Identify which cell holds the provided text, then report its [x, y] central coordinate. 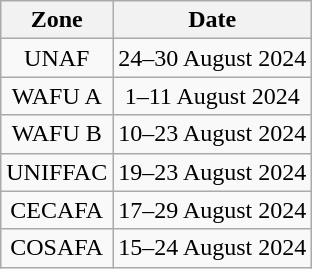
Date [212, 20]
WAFU A [57, 96]
CECAFA [57, 210]
Zone [57, 20]
24–30 August 2024 [212, 58]
1–11 August 2024 [212, 96]
19–23 August 2024 [212, 172]
COSAFA [57, 248]
17–29 August 2024 [212, 210]
10–23 August 2024 [212, 134]
15–24 August 2024 [212, 248]
WAFU B [57, 134]
UNAF [57, 58]
UNIFFAC [57, 172]
